From the cell containing the given text, extract its center point as [X, Y] coordinate. 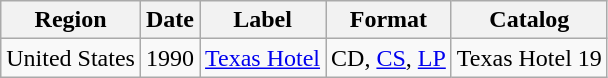
Catalog [529, 20]
Format [389, 20]
Texas Hotel [263, 58]
CD, CS, LP [389, 58]
Region [71, 20]
Date [170, 20]
Label [263, 20]
United States [71, 58]
Texas Hotel 19 [529, 58]
1990 [170, 58]
